Find where the given text appears and provide that cell's center as (X, Y) coordinate. 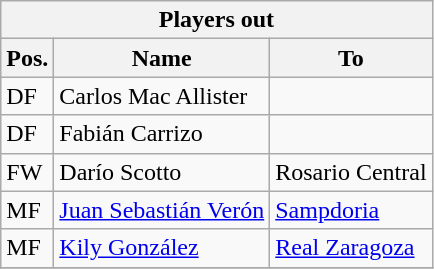
Rosario Central (351, 172)
Name (162, 58)
FW (28, 172)
Sampdoria (351, 210)
Real Zaragoza (351, 248)
To (351, 58)
Fabián Carrizo (162, 134)
Pos. (28, 58)
Kily González (162, 248)
Carlos Mac Allister (162, 96)
Players out (216, 20)
Juan Sebastián Verón (162, 210)
Darío Scotto (162, 172)
